Detect which cell encompasses the target text, then output its (X, Y) center coordinate. 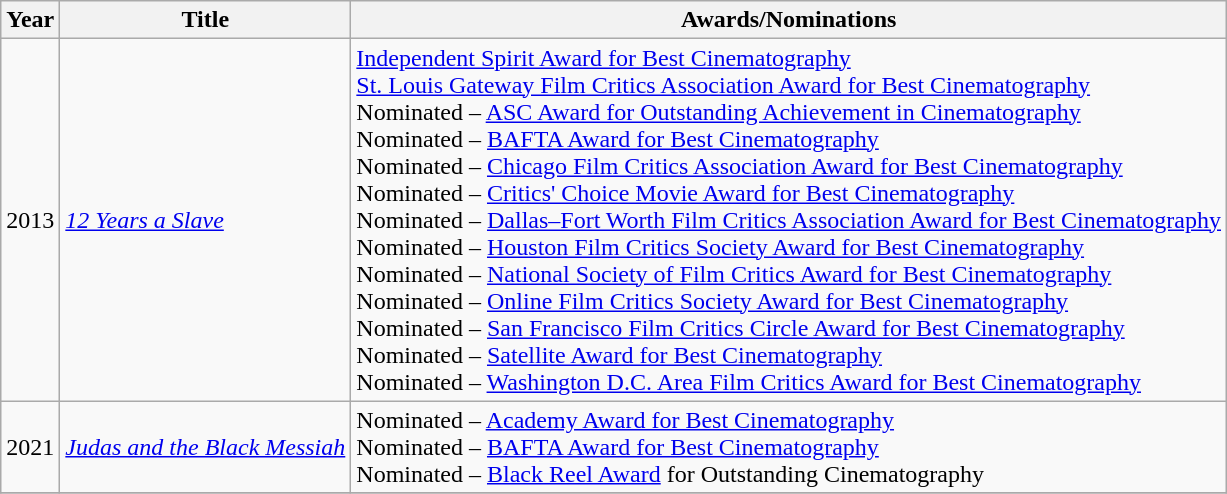
12 Years a Slave (206, 220)
2021 (30, 447)
Year (30, 20)
2013 (30, 220)
Judas and the Black Messiah (206, 447)
Awards/Nominations (789, 20)
Title (206, 20)
